Return the [x, y] coordinate for the center point of the cell that contains the specified text.  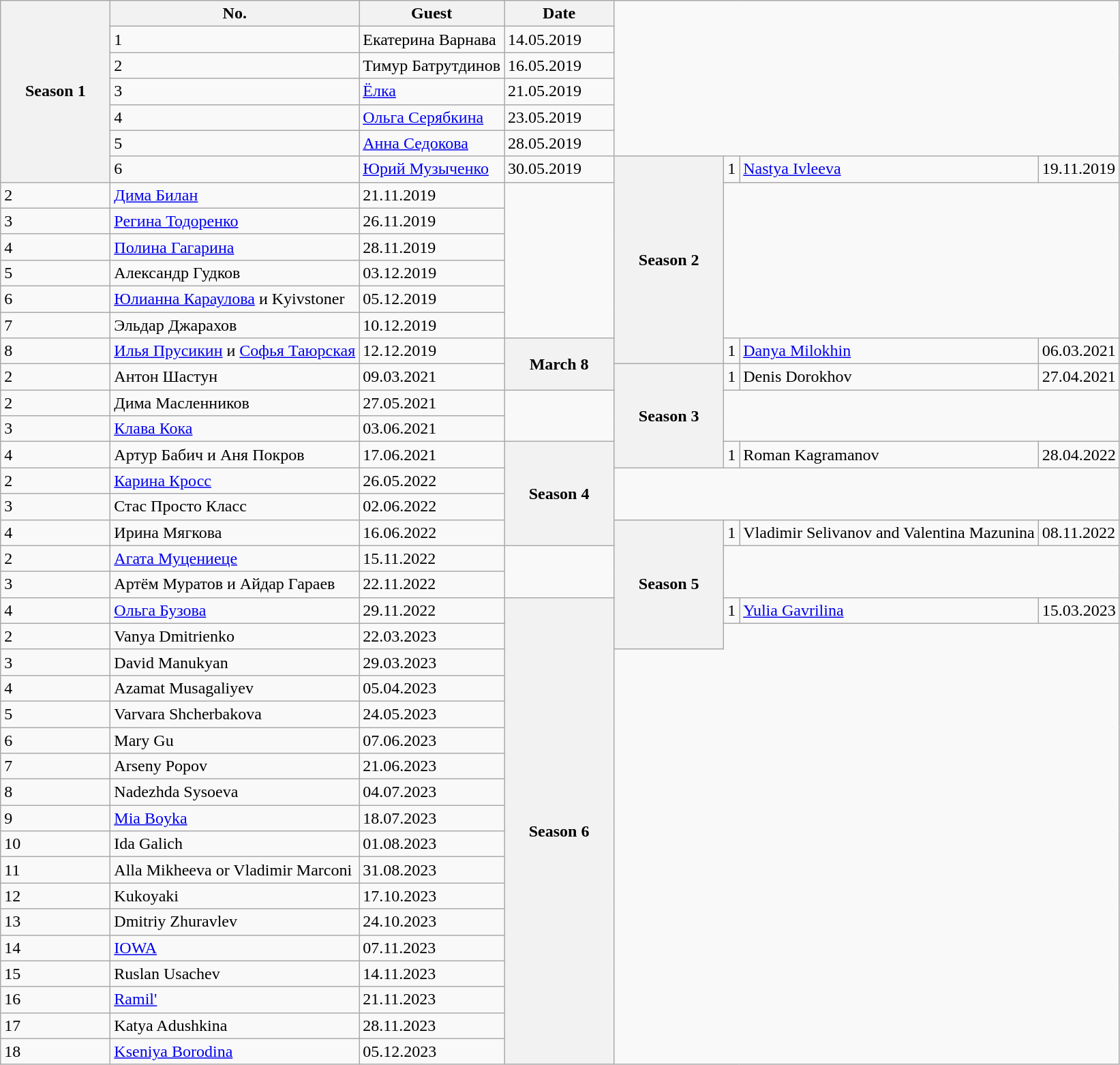
Season 5 [669, 584]
21.06.2023 [432, 766]
Дима Масленников [234, 403]
16.06.2022 [432, 532]
05.04.2023 [432, 688]
26.11.2019 [432, 221]
Артём Муратов и Айдар Гараев [234, 584]
03.06.2021 [432, 429]
04.07.2023 [432, 792]
22.11.2022 [432, 584]
Danya Milokhin [889, 351]
14.05.2019 [559, 40]
Azamat Musagaliyev [234, 688]
01.08.2023 [432, 844]
Season 2 [669, 260]
Ida Galich [234, 844]
Kukoyaki [234, 896]
15.11.2022 [432, 558]
Mia Boyka [234, 818]
Илья Прусикин и Софья Таюрская [234, 351]
Клава Кока [234, 429]
17 [56, 1025]
21.11.2023 [432, 1000]
Александр Гудков [234, 273]
Тимур Батрутдинов [432, 65]
Date [559, 14]
Ruslan Usachev [234, 974]
16 [56, 1000]
28.05.2019 [559, 143]
24.05.2023 [432, 714]
27.05.2021 [432, 403]
07.11.2023 [432, 948]
Alla Mikheeva or Vladimir Marconi [234, 870]
Yulia Gavrilina [889, 610]
Season 1 [56, 91]
29.03.2023 [432, 662]
Nadezhda Sysoeva [234, 792]
Varvara Shcherbakova [234, 714]
Анна Седокова [432, 143]
30.05.2019 [559, 169]
Эльдар Джарахов [234, 325]
19.11.2019 [1078, 169]
21.05.2019 [559, 91]
21.11.2019 [432, 195]
Arseny Popov [234, 766]
10.12.2019 [432, 325]
Guest [432, 14]
16.05.2019 [559, 65]
17.06.2021 [432, 455]
Katya Adushkina [234, 1025]
David Manukyan [234, 662]
14 [56, 948]
12.12.2019 [432, 351]
Denis Dorokhov [889, 377]
Полина Гагарина [234, 247]
Ёлка [432, 91]
Season 6 [559, 830]
Season 3 [669, 416]
24.10.2023 [432, 922]
Агата Муцениеце [234, 558]
Roman Kagramanov [889, 455]
Ольга Бузова [234, 610]
08.11.2022 [1078, 532]
Nastya Ivleeva [889, 169]
29.11.2022 [432, 610]
22.03.2023 [432, 636]
Dmitriy Zhuravlev [234, 922]
Season 4 [559, 494]
11 [56, 870]
12 [56, 896]
02.06.2022 [432, 507]
13 [56, 922]
03.12.2019 [432, 273]
10 [56, 844]
09.03.2021 [432, 377]
Vanya Dmitrienko [234, 636]
No. [234, 14]
IOWA [234, 948]
27.04.2021 [1078, 377]
15.03.2023 [1078, 610]
26.05.2022 [432, 481]
Kseniya Borodina [234, 1051]
05.12.2019 [432, 299]
Регина Тодоренко [234, 221]
18.07.2023 [432, 818]
23.05.2019 [559, 117]
31.08.2023 [432, 870]
Ирина Мягкова [234, 532]
9 [56, 818]
Карина Кросс [234, 481]
14.11.2023 [432, 974]
28.04.2022 [1078, 455]
15 [56, 974]
Антон Шастун [234, 377]
Mary Gu [234, 740]
Ольга Серябкина [432, 117]
Юрий Музыченко [432, 169]
Стас Просто Класс [234, 507]
Юлианна Караулова и Kyivstoner [234, 299]
Ramil' [234, 1000]
06.03.2021 [1078, 351]
March 8 [559, 364]
Дима Билан [234, 195]
Vladimir Selivanov and Valentina Mazunina [889, 532]
28.11.2019 [432, 247]
Екатерина Варнава [432, 40]
07.06.2023 [432, 740]
28.11.2023 [432, 1025]
Артур Бабич и Аня Покров [234, 455]
18 [56, 1051]
05.12.2023 [432, 1051]
17.10.2023 [432, 896]
